Locate the cell with the specified text and output its (x, y) center coordinate. 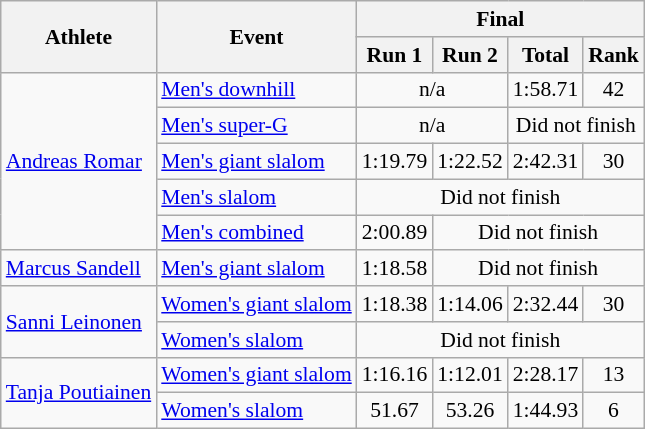
Total (546, 55)
2:32.44 (546, 304)
1:22.52 (470, 162)
1:18.38 (394, 304)
53.26 (470, 411)
13 (614, 375)
1:14.06 (470, 304)
Marcus Sandell (78, 269)
2:28.17 (546, 375)
Men's downhill (256, 90)
Men's super-G (256, 126)
2:42.31 (546, 162)
Andreas Romar (78, 161)
Final (500, 19)
6 (614, 411)
Men's combined (256, 233)
1:58.71 (546, 90)
1:18.58 (394, 269)
Rank (614, 55)
Athlete (78, 36)
Run 1 (394, 55)
Tanja Poutiainen (78, 392)
Sanni Leinonen (78, 322)
1:16.16 (394, 375)
2:00.89 (394, 233)
1:19.79 (394, 162)
1:44.93 (546, 411)
42 (614, 90)
Event (256, 36)
1:12.01 (470, 375)
51.67 (394, 411)
Men's slalom (256, 197)
Run 2 (470, 55)
